Detect which cell encompasses the target text, then output its [x, y] center coordinate. 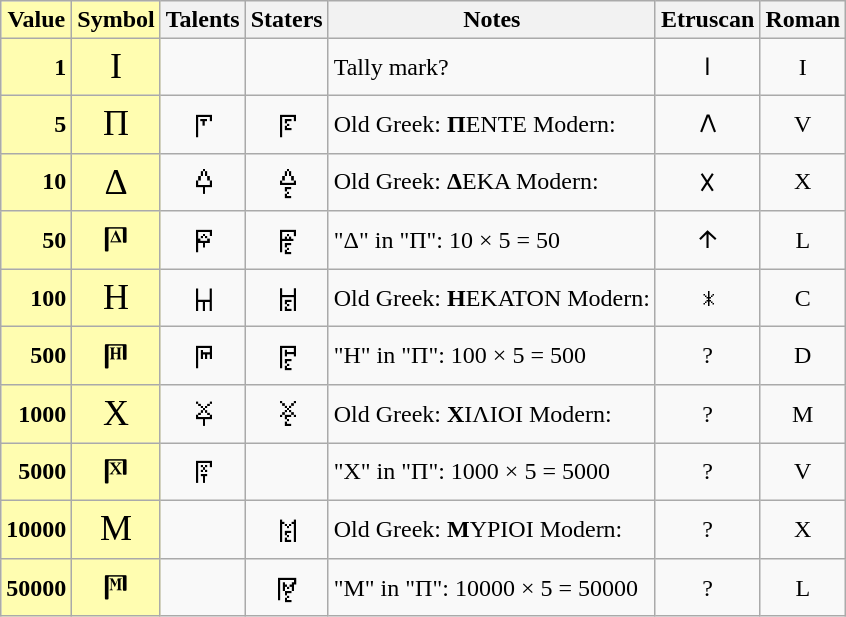
"Μ" in "Π": 10000 × 5 = 50000 [492, 587]
𐅓 [286, 356]
𐅔 [286, 414]
𐅈 [202, 124]
Η [116, 298]
𐅍 [202, 414]
𐅕 [286, 529]
Old Greek: ΜΥΡΙΟΙ Modern: [492, 529]
𐅋 [202, 298]
𐅇 [116, 587]
𐌡 [707, 124]
"Δ" in "Π": 10 × 5 = 50 [492, 240]
Roman [803, 20]
Old Greek: ΧΙΛΙΟΙ Modern: [492, 414]
𐅌 [202, 356]
10 [36, 182]
"Η" in "Π": 100 × 5 = 500 [492, 356]
Staters [286, 20]
5 [36, 124]
𐌣 [707, 240]
500 [36, 356]
10000 [36, 529]
Value [36, 20]
"Χ" in "Π": 1000 × 5 = 5000 [492, 472]
Π [116, 124]
Talents [202, 20]
𐅄 [116, 240]
𐌠 [707, 67]
𐅉 [202, 182]
50 [36, 240]
Old Greek: ΔΕΚΑ Modern: [492, 182]
1000 [36, 414]
Old Greek: ΠΕΝΤΕ Modern: [492, 124]
Χ [116, 414]
5000 [36, 472]
Tally mark? [492, 67]
D [803, 356]
1 [36, 67]
𐅐 [286, 182]
𐅎 [202, 472]
𐅅 [116, 356]
Ι [116, 67]
Notes [492, 20]
100 [36, 298]
𐅊 [202, 240]
𐅖 [286, 587]
Μ [116, 529]
Etruscan [707, 20]
𐅒 [286, 298]
50000 [36, 587]
I [803, 67]
Symbol [116, 20]
Δ [116, 182]
𐅑 [286, 240]
𐌢 [707, 182]
𐅏 [286, 124]
C [803, 298]
𐅆 [116, 472]
M [803, 414]
Old Greek: ΗΕΚΑΤΟΝ Modern: [492, 298]
𐌟 [707, 298]
